Capture the cell that displays the provided text and extract its [X, Y] central coordinate. 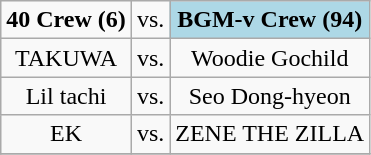
Lil tachi [66, 96]
ZENE THE ZILLA [270, 134]
EK [66, 134]
40 Crew (6) [66, 20]
Woodie Gochild [270, 58]
Seo Dong-hyeon [270, 96]
BGM-v Crew (94) [270, 20]
TAKUWA [66, 58]
